Scan for the cell matching the given text and deliver its [X, Y] coordinate at center. 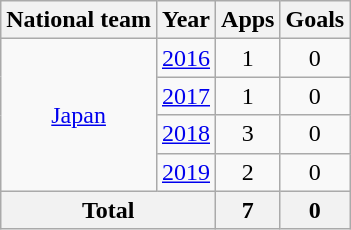
2017 [186, 96]
National team [79, 20]
Apps [248, 20]
3 [248, 134]
Year [186, 20]
2 [248, 172]
Goals [315, 20]
Total [108, 210]
Japan [79, 115]
2019 [186, 172]
2018 [186, 134]
2016 [186, 58]
7 [248, 210]
